Return (X, Y) of the center of cell containing provided text 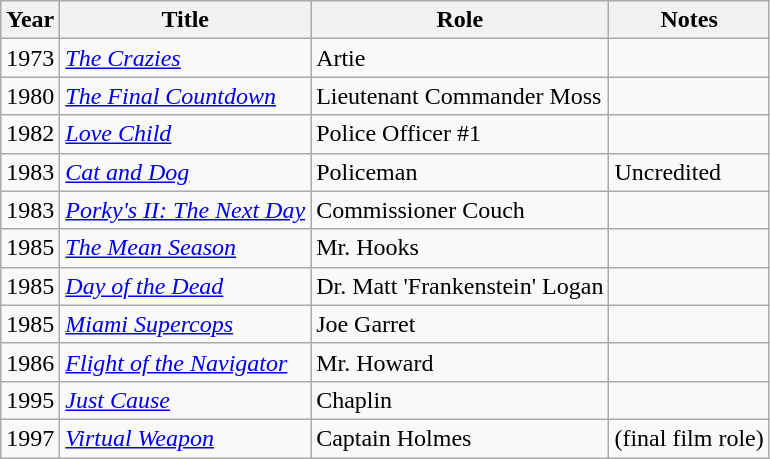
1982 (30, 134)
Virtual Weapon (186, 438)
1997 (30, 438)
Uncredited (689, 172)
Dr. Matt 'Frankenstein' Logan (460, 286)
Mr. Hooks (460, 248)
Day of the Dead (186, 286)
1995 (30, 400)
Commissioner Couch (460, 210)
Cat and Dog (186, 172)
Love Child (186, 134)
Captain Holmes (460, 438)
1980 (30, 96)
Chaplin (460, 400)
Artie (460, 58)
Year (30, 20)
The Crazies (186, 58)
Joe Garret (460, 324)
Just Cause (186, 400)
The Mean Season (186, 248)
Role (460, 20)
Flight of the Navigator (186, 362)
Porky's II: The Next Day (186, 210)
Notes (689, 20)
(final film role) (689, 438)
Miami Supercops (186, 324)
Mr. Howard (460, 362)
Police Officer #1 (460, 134)
Title (186, 20)
The Final Countdown (186, 96)
Policeman (460, 172)
1986 (30, 362)
1973 (30, 58)
Lieutenant Commander Moss (460, 96)
